Identify which cell holds the provided text, then report its [x, y] central coordinate. 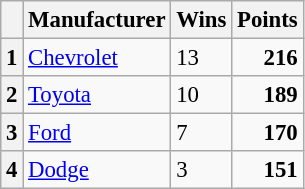
Toyota [97, 95]
1 [12, 58]
Manufacturer [97, 20]
Ford [97, 133]
2 [12, 95]
Points [268, 20]
170 [268, 133]
189 [268, 95]
4 [12, 170]
Chevrolet [97, 58]
13 [202, 58]
10 [202, 95]
Dodge [97, 170]
7 [202, 133]
151 [268, 170]
216 [268, 58]
Wins [202, 20]
